Capture the cell that displays the provided text and extract its [X, Y] central coordinate. 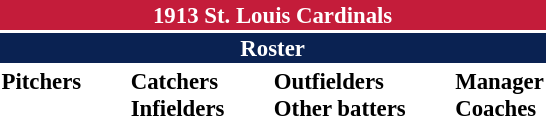
Roster [272, 48]
1913 St. Louis Cardinals [272, 15]
